Output the [x, y] coordinate of the center of the cell containing the given text.  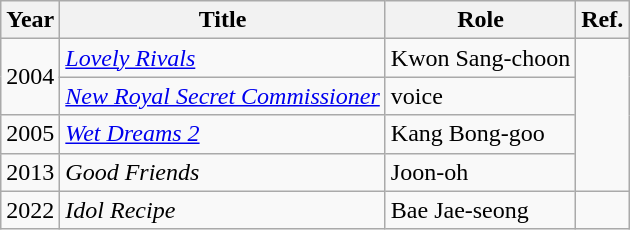
2004 [30, 77]
Lovely Rivals [222, 58]
Kwon Sang-choon [480, 58]
Role [480, 20]
2005 [30, 134]
Bae Jae-seong [480, 210]
New Royal Secret Commissioner [222, 96]
Good Friends [222, 172]
Year [30, 20]
2013 [30, 172]
Joon-oh [480, 172]
Ref. [602, 20]
2022 [30, 210]
Wet Dreams 2 [222, 134]
Idol Recipe [222, 210]
Kang Bong-goo [480, 134]
Title [222, 20]
voice [480, 96]
